Provide the [X, Y] coordinate of the cell's center where the given text is located.  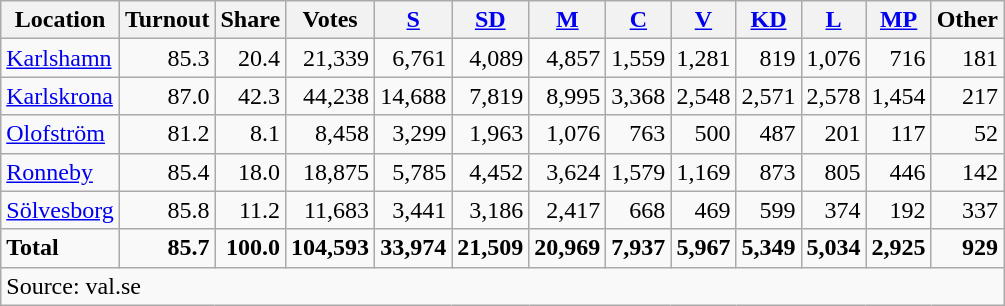
85.3 [167, 58]
446 [898, 172]
87.0 [167, 96]
469 [704, 210]
Location [60, 20]
85.4 [167, 172]
C [638, 20]
33,974 [414, 248]
763 [638, 134]
2,571 [768, 96]
21,339 [330, 58]
85.7 [167, 248]
142 [967, 172]
192 [898, 210]
599 [768, 210]
L [834, 20]
819 [768, 58]
2,548 [704, 96]
8,458 [330, 134]
Total [60, 248]
1,281 [704, 58]
500 [704, 134]
3,186 [490, 210]
44,238 [330, 96]
3,441 [414, 210]
104,593 [330, 248]
3,368 [638, 96]
18,875 [330, 172]
117 [898, 134]
21,509 [490, 248]
374 [834, 210]
1,169 [704, 172]
3,624 [568, 172]
4,452 [490, 172]
2,417 [568, 210]
KD [768, 20]
1,579 [638, 172]
1,559 [638, 58]
5,349 [768, 248]
5,785 [414, 172]
805 [834, 172]
8.1 [250, 134]
4,089 [490, 58]
3,299 [414, 134]
4,857 [568, 58]
81.2 [167, 134]
8,995 [568, 96]
5,034 [834, 248]
M [568, 20]
181 [967, 58]
716 [898, 58]
85.8 [167, 210]
7,937 [638, 248]
100.0 [250, 248]
Olofström [60, 134]
42.3 [250, 96]
S [414, 20]
20,969 [568, 248]
2,578 [834, 96]
18.0 [250, 172]
1,454 [898, 96]
11.2 [250, 210]
2,925 [898, 248]
Votes [330, 20]
20.4 [250, 58]
929 [967, 248]
1,963 [490, 134]
V [704, 20]
11,683 [330, 210]
Turnout [167, 20]
487 [768, 134]
337 [967, 210]
Karlshamn [60, 58]
217 [967, 96]
668 [638, 210]
Share [250, 20]
14,688 [414, 96]
Ronneby [60, 172]
873 [768, 172]
201 [834, 134]
Other [967, 20]
Sölvesborg [60, 210]
7,819 [490, 96]
6,761 [414, 58]
MP [898, 20]
5,967 [704, 248]
Karlskrona [60, 96]
52 [967, 134]
SD [490, 20]
Source: val.se [502, 286]
